Identify which cell holds the provided text, then report its [X, Y] central coordinate. 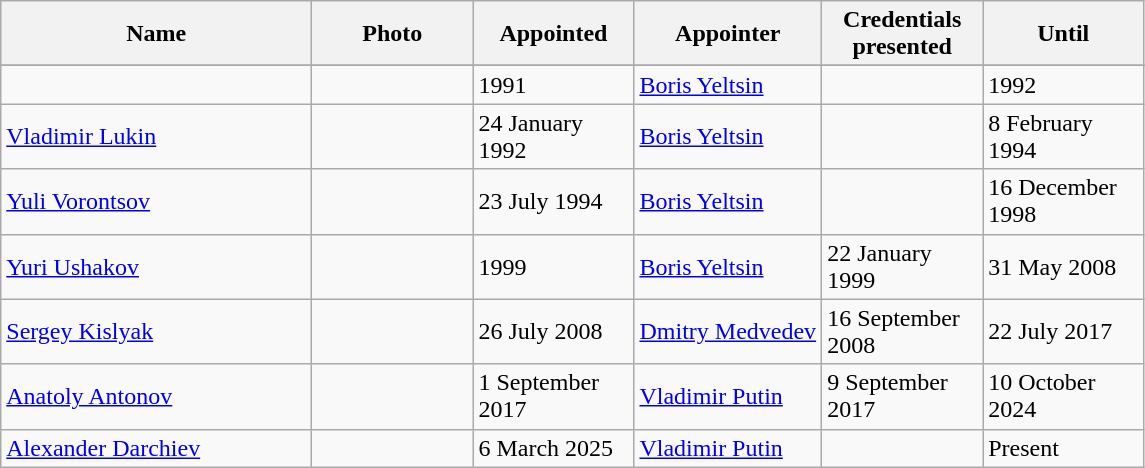
16 December 1998 [1064, 202]
Appointed [554, 34]
1992 [1064, 85]
Photo [392, 34]
8 February 1994 [1064, 136]
Yuri Ushakov [156, 266]
Dmitry Medvedev [728, 332]
31 May 2008 [1064, 266]
Credentials presented [902, 34]
26 July 2008 [554, 332]
1 September 2017 [554, 396]
10 October 2024 [1064, 396]
24 January 1992 [554, 136]
Until [1064, 34]
Anatoly Antonov [156, 396]
Present [1064, 448]
16 September 2008 [902, 332]
1999 [554, 266]
6 March 2025 [554, 448]
Alexander Darchiev [156, 448]
1991 [554, 85]
Sergey Kislyak [156, 332]
22 July 2017 [1064, 332]
Appointer [728, 34]
23 July 1994 [554, 202]
9 September 2017 [902, 396]
22 January 1999 [902, 266]
Name [156, 34]
Yuli Vorontsov [156, 202]
Vladimir Lukin [156, 136]
